Output the [X, Y] coordinate of the center of the cell containing the given text.  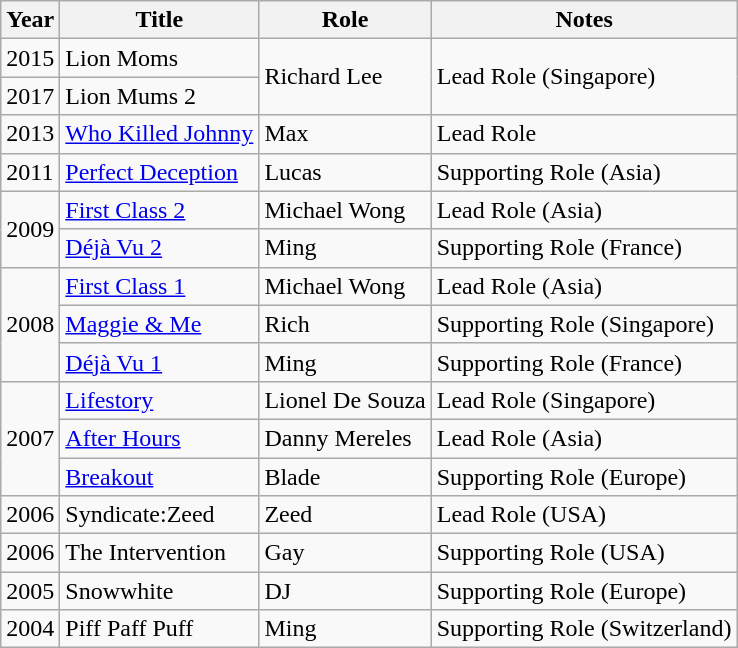
Piff Paff Puff [160, 629]
Lionel De Souza [345, 400]
Blade [345, 477]
Richard Lee [345, 77]
Notes [584, 20]
2007 [30, 438]
Supporting Role (Switzerland) [584, 629]
2017 [30, 96]
Déjà Vu 2 [160, 248]
2005 [30, 591]
Year [30, 20]
Lifestory [160, 400]
The Intervention [160, 553]
Who Killed Johnny [160, 134]
Max [345, 134]
2004 [30, 629]
2011 [30, 172]
Role [345, 20]
Supporting Role (USA) [584, 553]
Perfect Deception [160, 172]
Gay [345, 553]
Danny Mereles [345, 438]
2015 [30, 58]
First Class 1 [160, 286]
2008 [30, 324]
Breakout [160, 477]
Lead Role (USA) [584, 515]
Lucas [345, 172]
Syndicate:Zeed [160, 515]
Lion Mums 2 [160, 96]
First Class 2 [160, 210]
Supporting Role (Singapore) [584, 324]
Snowwhite [160, 591]
Supporting Role (Asia) [584, 172]
After Hours [160, 438]
2013 [30, 134]
Zeed [345, 515]
Title [160, 20]
Maggie & Me [160, 324]
Déjà Vu 1 [160, 362]
Lead Role [584, 134]
Lion Moms [160, 58]
2009 [30, 229]
Rich [345, 324]
DJ [345, 591]
